Return the (x, y) coordinate for the center point of the cell that contains the specified text.  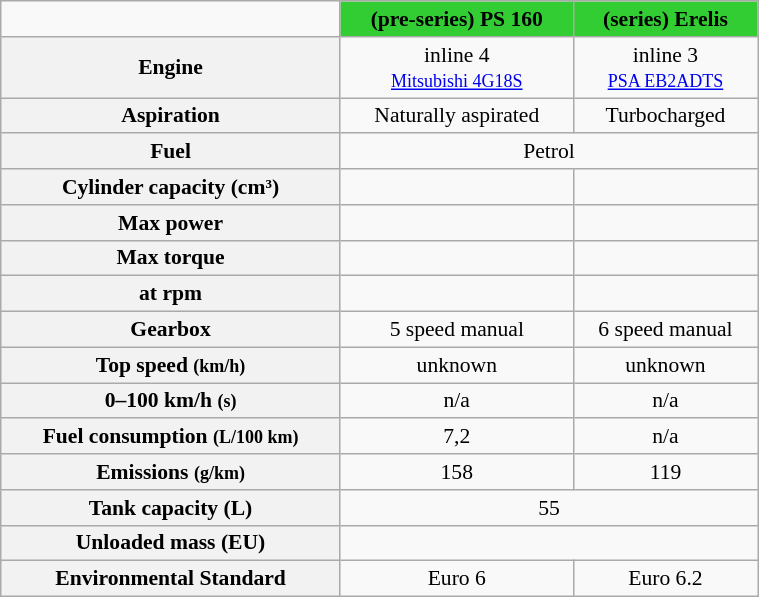
6 speed manual (665, 330)
Max torque (171, 258)
Engine (171, 68)
7,2 (456, 437)
55 (548, 508)
Gearbox (171, 330)
Emissions (g/km) (171, 472)
Aspiration (171, 116)
5 speed manual (456, 330)
Fuel (171, 152)
at rpm (171, 294)
119 (665, 472)
Euro 6 (456, 579)
Top speed (km/h) (171, 365)
Petrol (548, 152)
158 (456, 472)
Naturally aspirated (456, 116)
Cylinder capacity (cm³) (171, 187)
Turbocharged (665, 116)
Environmental Standard (171, 579)
0–100 km/h (s) (171, 401)
(pre-series) PS 160 (456, 19)
(series) Erelis (665, 19)
inline 3PSA EB2ADTS (665, 68)
Unloaded mass (EU) (171, 543)
inline 4Mitsubishi 4G18S (456, 68)
Tank capacity (L) (171, 508)
Fuel consumption (L/100 km) (171, 437)
Euro 6.2 (665, 579)
Max power (171, 223)
